Detect which cell encompasses the target text, then output its [x, y] center coordinate. 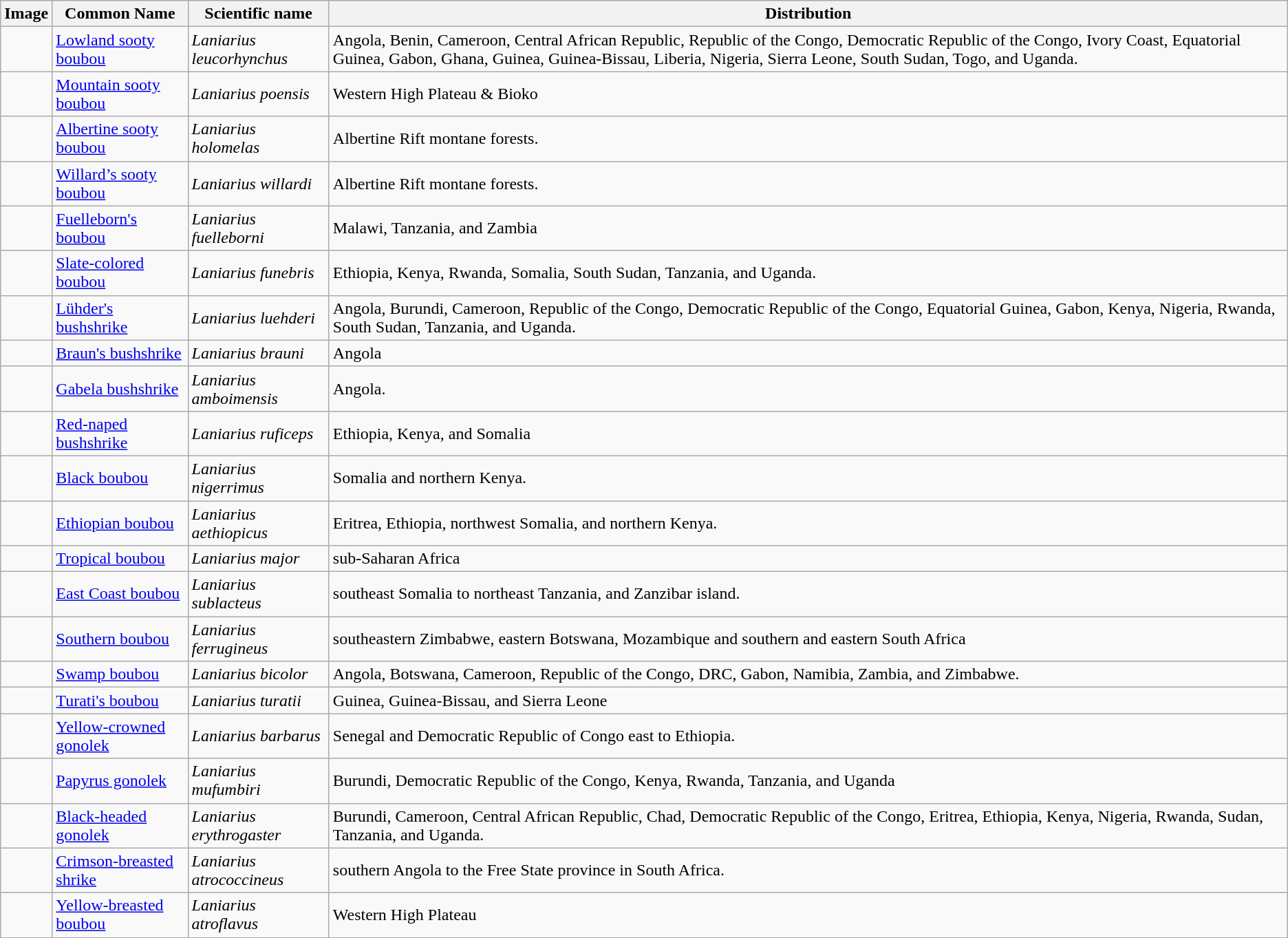
Somalia and northern Kenya. [808, 478]
southern Angola to the Free State province in South Africa. [808, 870]
Yellow-breasted boubou [120, 915]
Eritrea, Ethiopia, northwest Somalia, and northern Kenya. [808, 523]
Crimson-breasted shrike [120, 870]
Ethiopia, Kenya, Rwanda, Somalia, South Sudan, Tanzania, and Uganda. [808, 273]
Laniarius nigerrimus [259, 478]
Laniarius fuelleborni [259, 228]
Yellow-crowned gonolek [120, 736]
Slate-colored boubou [120, 273]
Ethiopia, Kenya, and Somalia [808, 434]
Guinea, Guinea-Bissau, and Sierra Leone [808, 701]
Fuelleborn's boubou [120, 228]
Southern boubou [120, 639]
southeast Somalia to northeast Tanzania, and Zanzibar island. [808, 595]
Laniarius aethiopicus [259, 523]
Laniarius luehderi [259, 318]
Laniarius leucorhynchus [259, 50]
Laniarius poensis [259, 94]
Gabela bushshrike [120, 388]
Angola [808, 353]
Angola. [808, 388]
Western High Plateau [808, 915]
Tropical boubou [120, 559]
Common Name [120, 14]
Turati's boubou [120, 701]
Burundi, Democratic Republic of the Congo, Kenya, Rwanda, Tanzania, and Uganda [808, 780]
Image [26, 14]
Laniarius willardi [259, 183]
Laniarius bicolor [259, 674]
Scientific name [259, 14]
Papyrus gonolek [120, 780]
Malawi, Tanzania, and Zambia [808, 228]
Black boubou [120, 478]
Laniarius turatii [259, 701]
Distribution [808, 14]
Laniarius ferrugineus [259, 639]
Laniarius funebris [259, 273]
Laniarius amboimensis [259, 388]
East Coast boubou [120, 595]
Willard’s sooty boubou [120, 183]
Swamp boubou [120, 674]
Laniarius major [259, 559]
Laniarius mufumbiri [259, 780]
sub-Saharan Africa [808, 559]
Angola, Botswana, Cameroon, Republic of the Congo, DRC, Gabon, Namibia, Zambia, and Zimbabwe. [808, 674]
Laniarius erythrogaster [259, 826]
Albertine sooty boubou [120, 139]
Laniarius brauni [259, 353]
southeastern Zimbabwe, eastern Botswana, Mozambique and southern and eastern South Africa [808, 639]
Braun's bushshrike [120, 353]
Mountain sooty boubou [120, 94]
Red-naped bushshrike [120, 434]
Laniarius atroflavus [259, 915]
Lowland sooty boubou [120, 50]
Ethiopian boubou [120, 523]
Laniarius atrococcineus [259, 870]
Black-headed gonolek [120, 826]
Laniarius ruficeps [259, 434]
Senegal and Democratic Republic of Congo east to Ethiopia. [808, 736]
Laniarius sublacteus [259, 595]
Western High Plateau & Bioko [808, 94]
Lühder's bushshrike [120, 318]
Laniarius holomelas [259, 139]
Laniarius barbarus [259, 736]
